For the text-containing cell, return its midpoint in (x, y) coordinate format. 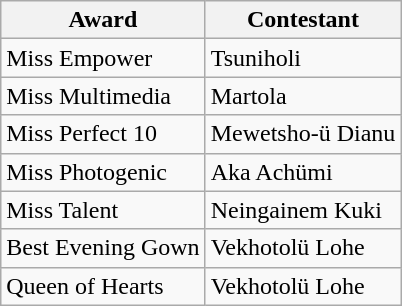
Miss Multimedia (103, 96)
Miss Photogenic (103, 172)
Miss Talent (103, 210)
Aka Achümi (303, 172)
Mewetsho-ü Dianu (303, 134)
Tsuniholi (303, 58)
Martola (303, 96)
Miss Empower (103, 58)
Neingainem Kuki (303, 210)
Miss Perfect 10 (103, 134)
Contestant (303, 20)
Best Evening Gown (103, 248)
Queen of Hearts (103, 286)
Award (103, 20)
